Return the (x, y) coordinate for the center point of the cell that contains the specified text.  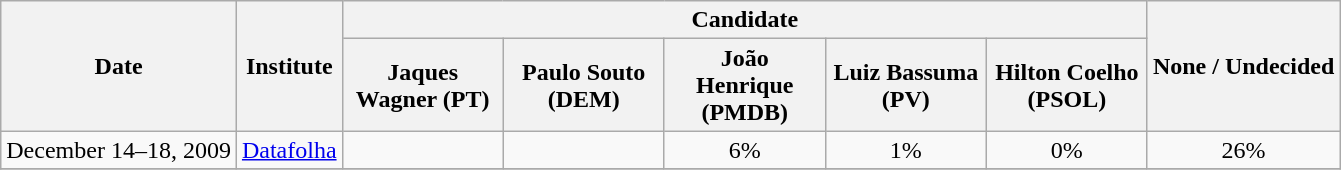
Jaques Wagner (PT) (422, 85)
Luiz Bassuma (PV) (906, 85)
December 14–18, 2009 (119, 150)
None / Undecided (1243, 66)
26% (1243, 150)
Date (119, 66)
6% (744, 150)
Institute (289, 66)
Candidate (744, 20)
Datafolha (289, 150)
0% (1066, 150)
João Henrique (PMDB) (744, 85)
Hilton Coelho (PSOL) (1066, 85)
Paulo Souto (DEM) (584, 85)
1% (906, 150)
